Locate the cell with the specified text and output its (X, Y) center coordinate. 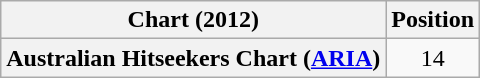
Position (433, 20)
Chart (2012) (194, 20)
Australian Hitseekers Chart (ARIA) (194, 58)
14 (433, 58)
